Find where the given text appears and provide that cell's center as (X, Y) coordinate. 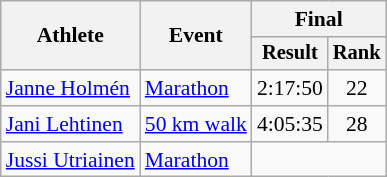
28 (357, 124)
Janne Holmén (70, 88)
50 km walk (196, 124)
4:05:35 (290, 124)
Result (290, 54)
Event (196, 36)
Rank (357, 54)
Final (319, 19)
Athlete (70, 36)
2:17:50 (290, 88)
Marathon (196, 88)
Jani Lehtinen (70, 124)
22 (357, 88)
